Locate the cell with the specified text and output its (X, Y) center coordinate. 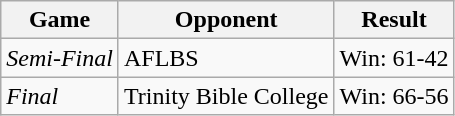
Trinity Bible College (226, 96)
Result (394, 20)
Final (60, 96)
Semi-Final (60, 58)
Game (60, 20)
Win: 66-56 (394, 96)
AFLBS (226, 58)
Opponent (226, 20)
Win: 61-42 (394, 58)
